For the text-containing cell, return its midpoint in (x, y) coordinate format. 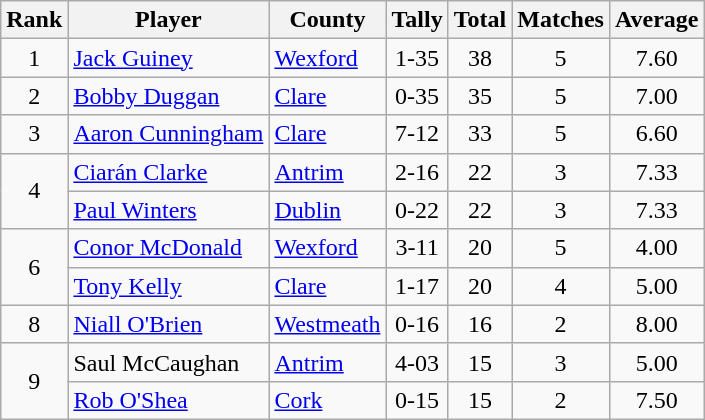
6.60 (656, 134)
16 (480, 324)
8.00 (656, 324)
7-12 (417, 134)
County (328, 20)
33 (480, 134)
Dublin (328, 210)
Paul Winters (168, 210)
Rank (34, 20)
Conor McDonald (168, 248)
Bobby Duggan (168, 96)
Average (656, 20)
2-16 (417, 172)
1 (34, 58)
0-15 (417, 400)
Westmeath (328, 324)
Jack Guiney (168, 58)
1-35 (417, 58)
35 (480, 96)
Tally (417, 20)
7.00 (656, 96)
Aaron Cunningham (168, 134)
0-16 (417, 324)
8 (34, 324)
Matches (561, 20)
Rob O'Shea (168, 400)
3-11 (417, 248)
Saul McCaughan (168, 362)
Ciarán Clarke (168, 172)
7.50 (656, 400)
1-17 (417, 286)
9 (34, 381)
6 (34, 267)
38 (480, 58)
Niall O'Brien (168, 324)
0-35 (417, 96)
4-03 (417, 362)
Cork (328, 400)
Total (480, 20)
0-22 (417, 210)
4.00 (656, 248)
Tony Kelly (168, 286)
7.60 (656, 58)
Player (168, 20)
